Search for the cell housing the specified text and yield its (X, Y) center coordinate. 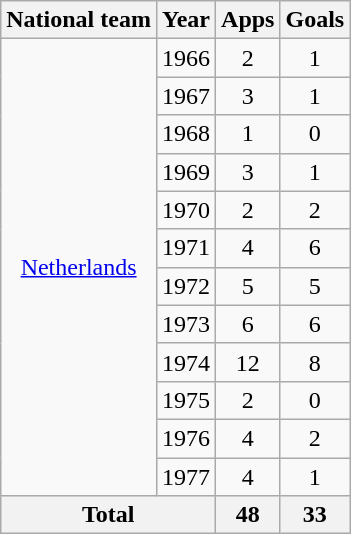
Total (108, 515)
48 (248, 515)
Apps (248, 20)
1966 (186, 58)
Netherlands (79, 268)
1975 (186, 400)
1972 (186, 286)
1977 (186, 477)
1971 (186, 248)
1974 (186, 362)
12 (248, 362)
8 (315, 362)
1968 (186, 134)
33 (315, 515)
1976 (186, 438)
1970 (186, 210)
National team (79, 20)
1973 (186, 324)
Goals (315, 20)
1969 (186, 172)
1967 (186, 96)
Year (186, 20)
